Return (X, Y) of the center of cell containing provided text 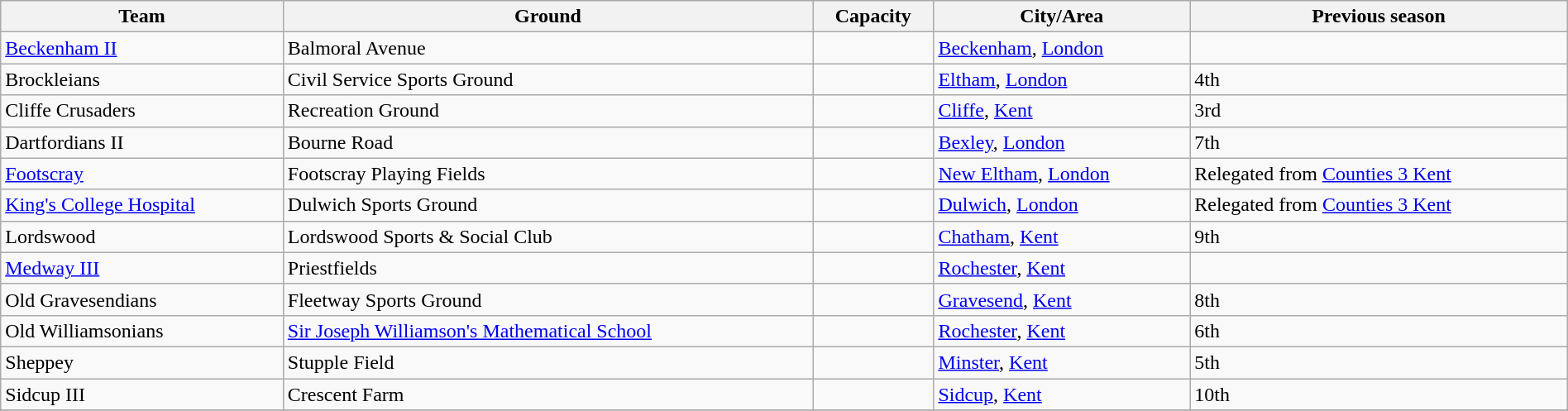
Recreation Ground (547, 111)
Crescent Farm (547, 394)
Previous season (1379, 17)
Old Williamsonians (142, 331)
Old Gravesendians (142, 299)
5th (1379, 362)
Beckenham, London (1062, 48)
Cliffe Crusaders (142, 111)
Stupple Field (547, 362)
Cliffe, Kent (1062, 111)
Dartfordians II (142, 142)
4th (1379, 79)
Medway III (142, 268)
Sidcup III (142, 394)
Sir Joseph Williamson's Mathematical School (547, 331)
Lordswood Sports & Social Club (547, 237)
Footscray Playing Fields (547, 174)
3rd (1379, 111)
Dulwich, London (1062, 205)
Lordswood (142, 237)
Team (142, 17)
8th (1379, 299)
New Eltham, London (1062, 174)
Sheppey (142, 362)
Dulwich Sports Ground (547, 205)
Bourne Road (547, 142)
Sidcup, Kent (1062, 394)
King's College Hospital (142, 205)
Balmoral Avenue (547, 48)
Bexley, London (1062, 142)
Capacity (873, 17)
Chatham, Kent (1062, 237)
Fleetway Sports Ground (547, 299)
Civil Service Sports Ground (547, 79)
Ground (547, 17)
Brockleians (142, 79)
7th (1379, 142)
Minster, Kent (1062, 362)
Beckenham II (142, 48)
Gravesend, Kent (1062, 299)
9th (1379, 237)
City/Area (1062, 17)
6th (1379, 331)
Footscray (142, 174)
Eltham, London (1062, 79)
10th (1379, 394)
Priestfields (547, 268)
